From the cell containing the given text, extract its center point as (X, Y) coordinate. 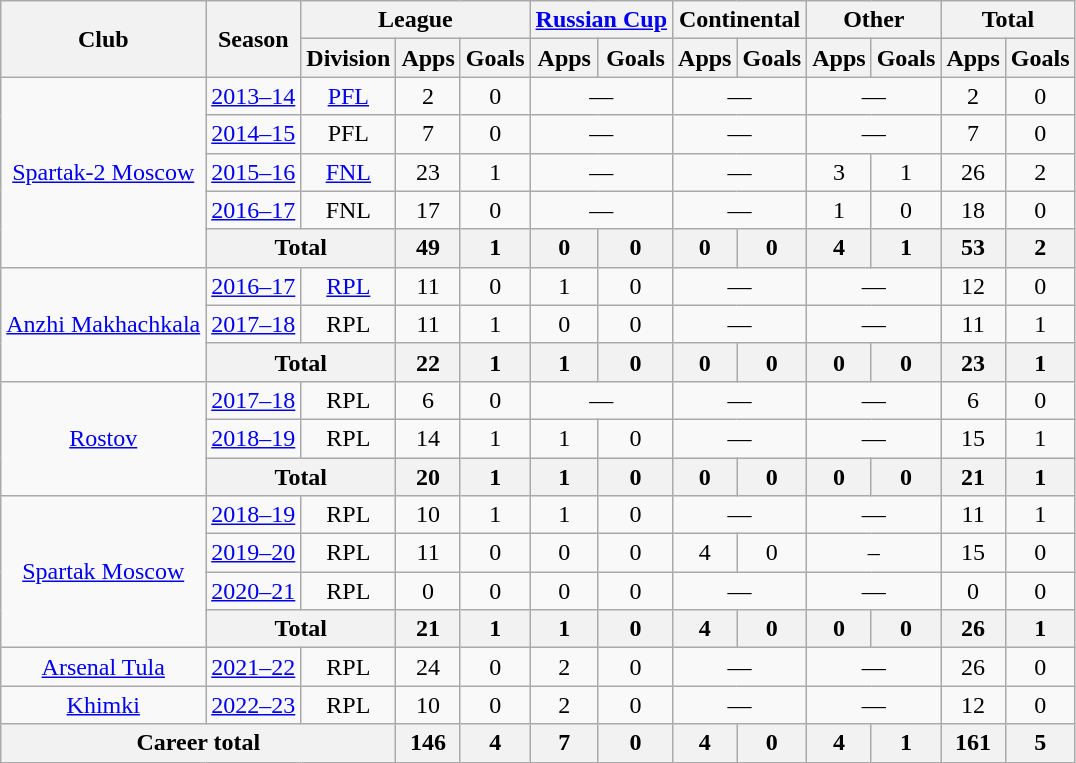
22 (428, 362)
2015–16 (254, 172)
Division (348, 58)
3 (839, 172)
Rostov (104, 438)
53 (973, 248)
2020–21 (254, 591)
20 (428, 477)
Other (874, 20)
Russian Cup (601, 20)
League (416, 20)
17 (428, 210)
14 (428, 438)
Career total (198, 743)
2013–14 (254, 96)
Arsenal Tula (104, 667)
– (874, 553)
18 (973, 210)
24 (428, 667)
2019–20 (254, 553)
2014–15 (254, 134)
2021–22 (254, 667)
Continental (740, 20)
146 (428, 743)
5 (1040, 743)
Spartak Moscow (104, 572)
2022–23 (254, 705)
Anzhi Makhachkala (104, 324)
49 (428, 248)
Khimki (104, 705)
Spartak-2 Moscow (104, 172)
Season (254, 39)
161 (973, 743)
Club (104, 39)
